Provide the (x, y) coordinate of the cell's center where the given text is located.  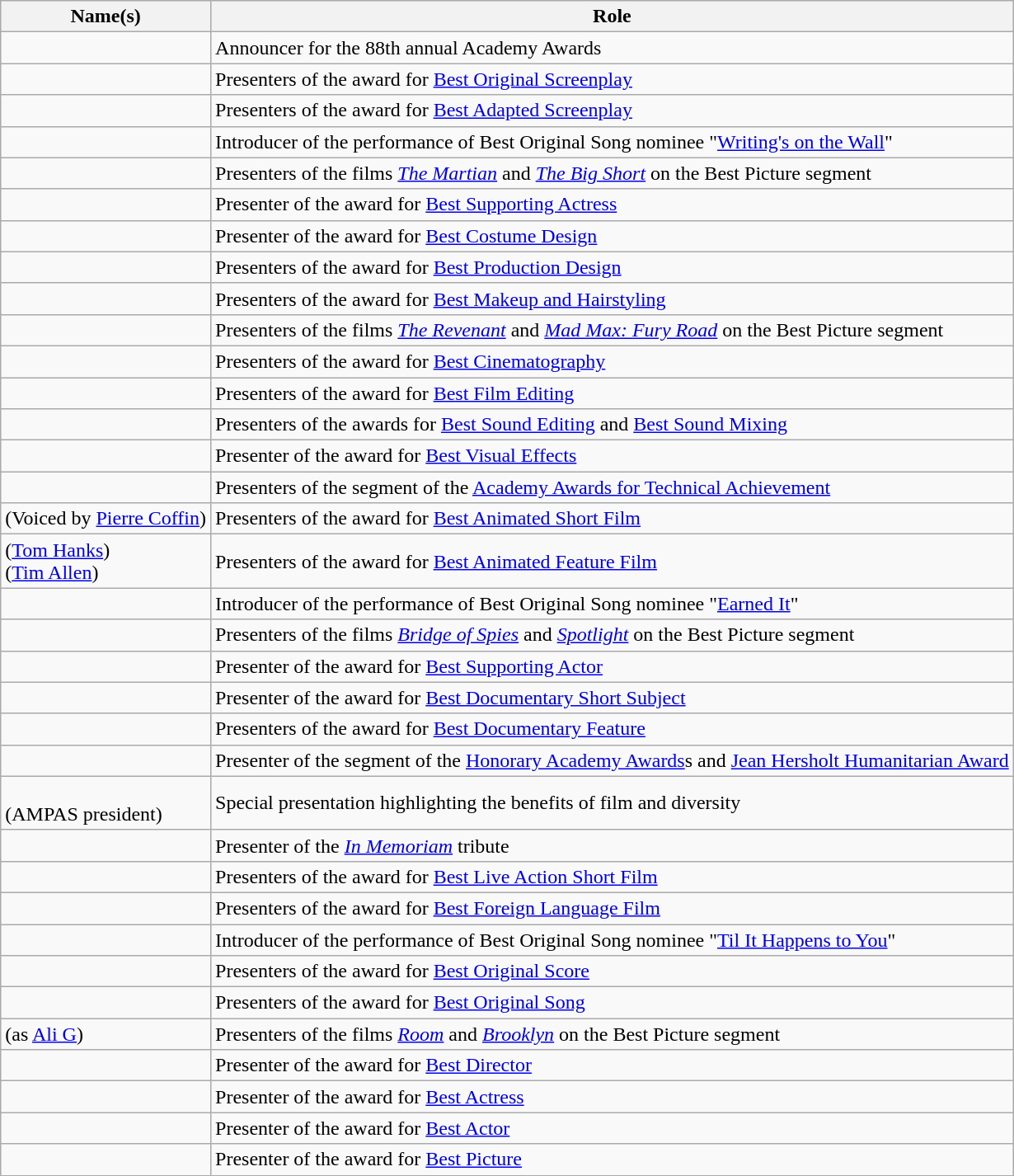
Name(s) (106, 16)
Presenters of the films Room and Brooklyn on the Best Picture segment (613, 1034)
Presenter of the In Memoriam tribute (613, 845)
Presenters of the segment of the Academy Awards for Technical Achievement (613, 487)
Introducer of the performance of Best Original Song nominee "Writing's on the Wall" (613, 142)
Presenters of the films The Martian and The Big Short on the Best Picture segment (613, 173)
Presenter of the award for Best Director (613, 1065)
Presenters of the awards for Best Sound Editing and Best Sound Mixing (613, 425)
(Tom Hanks) (Tim Allen) (106, 561)
Presenter of the award for Best Costume Design (613, 236)
(AMPAS president) (106, 803)
Presenters of the award for Best Documentary Feature (613, 729)
Special presentation highlighting the benefits of film and diversity (613, 803)
Presenter of the award for Best Visual Effects (613, 456)
Presenters of the award for Best Makeup and Hairstyling (613, 299)
Presenters of the award for Best Original Score (613, 971)
Presenters of the award for Best Live Action Short Film (613, 877)
Introducer of the performance of Best Original Song nominee "Earned It" (613, 604)
Introducer of the performance of Best Original Song nominee "Til It Happens to You" (613, 939)
Presenter of the award for Best Picture (613, 1160)
Presenter of the award for Best Actor (613, 1128)
Presenters of the films Bridge of Spies and Spotlight on the Best Picture segment (613, 635)
Presenters of the award for Best Foreign Language Film (613, 908)
Presenters of the award for Best Original Screenplay (613, 79)
Presenters of the award for Best Animated Short Film (613, 519)
Presenter of the award for Best Supporting Actor (613, 666)
Presenters of the award for Best Original Song (613, 1003)
Announcer for the 88th annual Academy Awards (613, 48)
Presenters of the award for Best Film Editing (613, 393)
Presenter of the award for Best Documentary Short Subject (613, 698)
Presenters of the award for Best Adapted Screenplay (613, 111)
Presenter of the segment of the Honorary Academy Awardss and Jean Hersholt Humanitarian Award (613, 760)
(Voiced by Pierre Coffin) (106, 519)
Role (613, 16)
Presenters of the award for Best Cinematography (613, 361)
Presenters of the award for Best Animated Feature Film (613, 561)
Presenter of the award for Best Supporting Actress (613, 205)
(as Ali G) (106, 1034)
Presenters of the award for Best Production Design (613, 267)
Presenter of the award for Best Actress (613, 1097)
Presenters of the films The Revenant and Mad Max: Fury Road on the Best Picture segment (613, 330)
